Pinpoint the cell where the given text exists, returning its (x, y) midpoint coordinate. 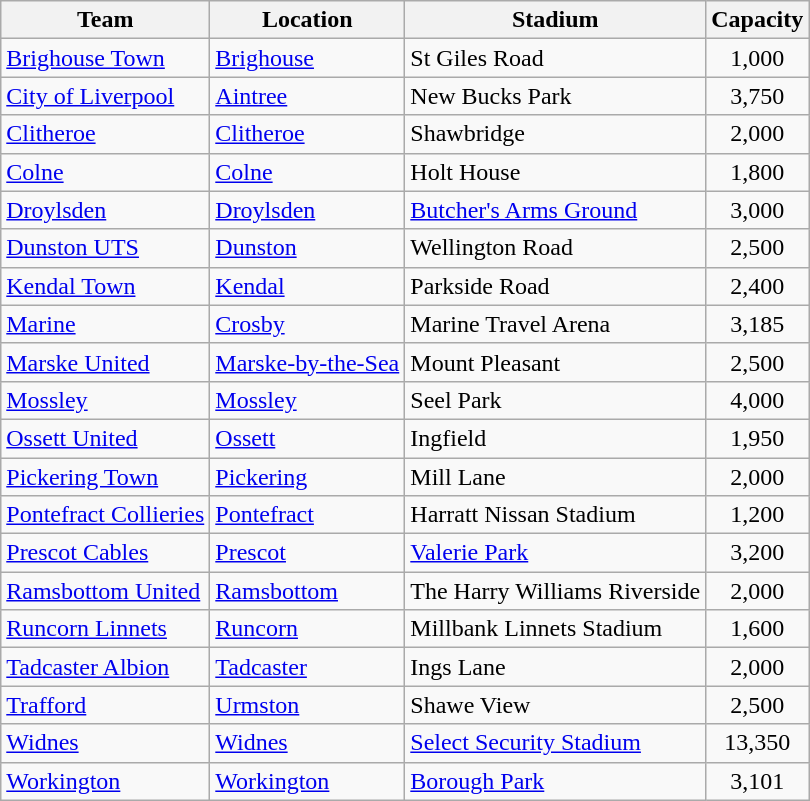
Seel Park (556, 400)
Tadcaster Albion (106, 667)
Ossett (308, 438)
Valerie Park (556, 553)
Marske United (106, 362)
Kendal (308, 286)
Dunston UTS (106, 248)
Crosby (308, 324)
Ramsbottom (308, 591)
Harratt Nissan Stadium (556, 515)
Runcorn Linnets (106, 629)
Select Security Stadium (556, 743)
Dunston (308, 248)
Borough Park (556, 781)
Mill Lane (556, 477)
1,800 (758, 172)
Mount Pleasant (556, 362)
Stadium (556, 20)
Pontefract (308, 515)
New Bucks Park (556, 96)
Wellington Road (556, 248)
3,200 (758, 553)
Prescot (308, 553)
Holt House (556, 172)
1,000 (758, 58)
Tadcaster (308, 667)
Team (106, 20)
Marine (106, 324)
Pontefract Collieries (106, 515)
Shawe View (556, 705)
Aintree (308, 96)
3,000 (758, 210)
Pickering Town (106, 477)
Marine Travel Arena (556, 324)
St Giles Road (556, 58)
4,000 (758, 400)
Parkside Road (556, 286)
Brighouse Town (106, 58)
Ossett United (106, 438)
Location (308, 20)
1,600 (758, 629)
3,101 (758, 781)
13,350 (758, 743)
Trafford (106, 705)
Marske-by-the-Sea (308, 362)
Runcorn (308, 629)
Kendal Town (106, 286)
Capacity (758, 20)
3,750 (758, 96)
The Harry Williams Riverside (556, 591)
Ings Lane (556, 667)
Butcher's Arms Ground (556, 210)
Ingfield (556, 438)
Prescot Cables (106, 553)
Shawbridge (556, 134)
3,185 (758, 324)
Urmston (308, 705)
Pickering (308, 477)
1,950 (758, 438)
Ramsbottom United (106, 591)
2,400 (758, 286)
1,200 (758, 515)
City of Liverpool (106, 96)
Millbank Linnets Stadium (556, 629)
Brighouse (308, 58)
